Capture the cell that displays the provided text and extract its [X, Y] central coordinate. 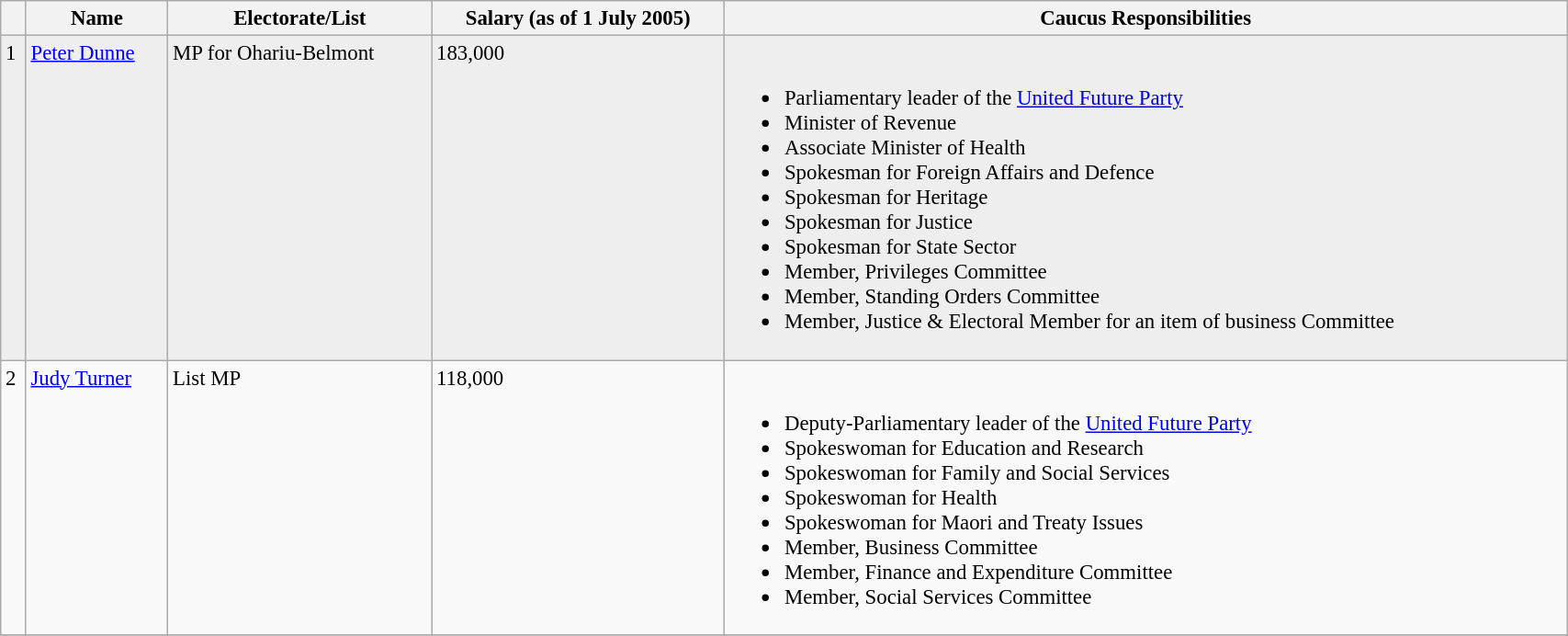
Judy Turner [97, 498]
MP for Ohariu-Belmont [299, 199]
1 [13, 199]
Name [97, 18]
Salary (as of 1 July 2005) [579, 18]
2 [13, 498]
183,000 [579, 199]
Peter Dunne [97, 199]
List MP [299, 498]
Electorate/List [299, 18]
118,000 [579, 498]
Caucus Responsibilities [1146, 18]
